Find where the given text appears and provide that cell's center as (X, Y) coordinate. 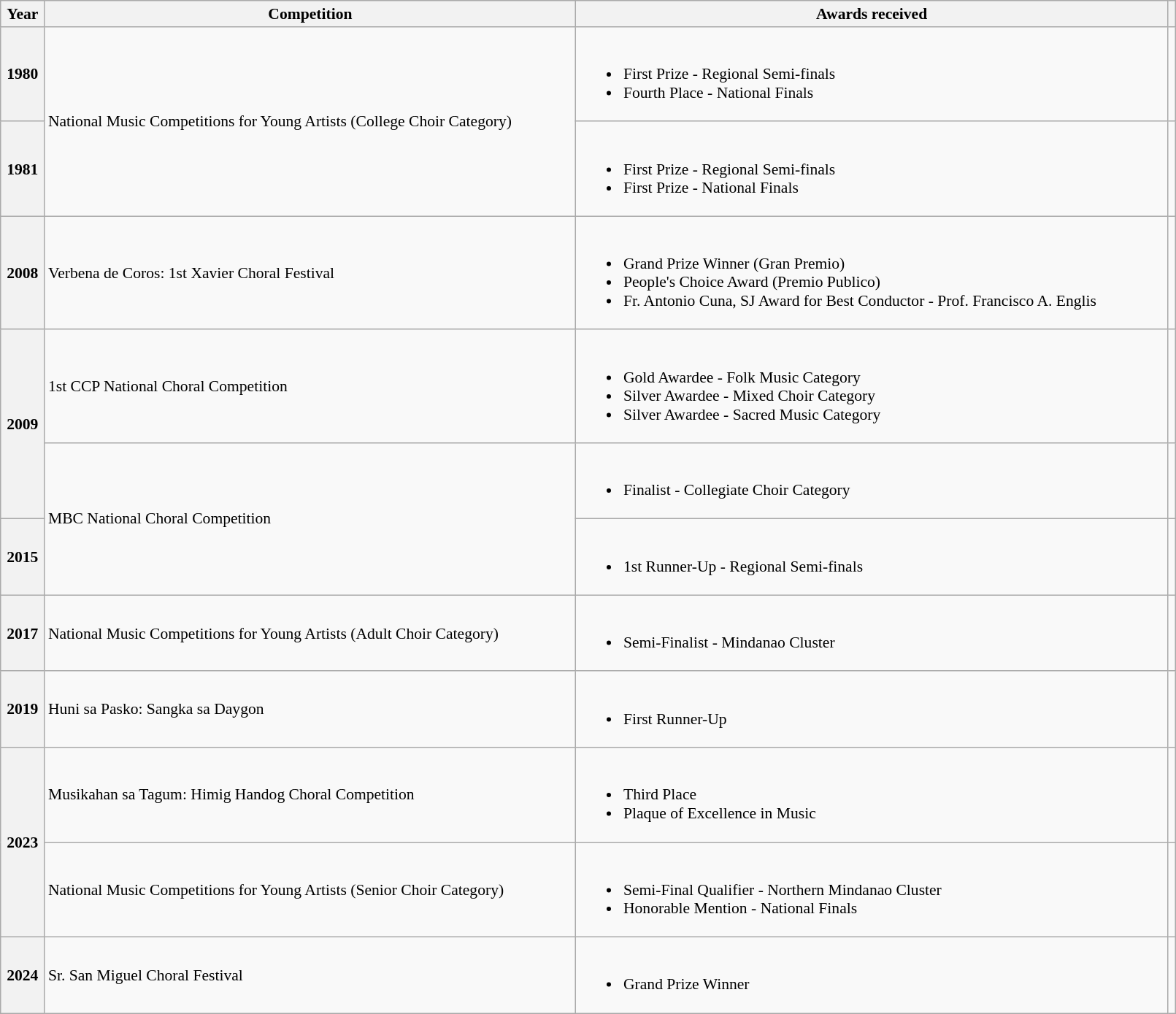
2009 (23, 425)
Huni sa Pasko: Sangka sa Daygon (310, 710)
2023 (23, 842)
2024 (23, 975)
First Prize - Regional Semi-finalsFirst Prize - National Finals (872, 169)
Verbena de Coros: 1st Xavier Choral Festival (310, 273)
1st CCP National Choral Competition (310, 387)
First Runner-Up (872, 710)
Sr. San Miguel Choral Festival (310, 975)
Semi-Final Qualifier - Northern Mindanao ClusterHonorable Mention - National Finals (872, 890)
National Music Competitions for Young Artists (Adult Choir Category) (310, 634)
Grand Prize Winner (872, 975)
MBC National Choral Competition (310, 520)
First Prize - Regional Semi-finalsFourth Place - National Finals (872, 74)
Gold Awardee - Folk Music CategorySilver Awardee - Mixed Choir CategorySilver Awardee - Sacred Music Category (872, 387)
Musikahan sa Tagum: Himig Handog Choral Competition (310, 795)
National Music Competitions for Young Artists (Senior Choir Category) (310, 890)
Finalist - Collegiate Choir Category (872, 481)
1st Runner-Up - Regional Semi-finals (872, 557)
Competition (310, 14)
1981 (23, 169)
2019 (23, 710)
2015 (23, 557)
Year (23, 14)
Awards received (872, 14)
Third PlacePlaque of Excellence in Music (872, 795)
Grand Prize Winner (Gran Premio)People's Choice Award (Premio Publico)Fr. Antonio Cuna, SJ Award for Best Conductor - Prof. Francisco A. Englis (872, 273)
2008 (23, 273)
National Music Competitions for Young Artists (College Choir Category) (310, 122)
Semi-Finalist - Mindanao Cluster (872, 634)
1980 (23, 74)
2017 (23, 634)
